Pinpoint the cell where the given text exists, returning its (X, Y) midpoint coordinate. 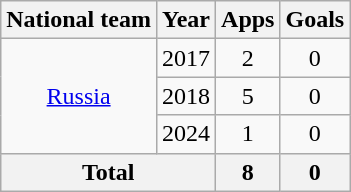
8 (248, 172)
5 (248, 96)
Apps (248, 20)
1 (248, 134)
2 (248, 58)
Total (108, 172)
Goals (315, 20)
Year (186, 20)
National team (79, 20)
2017 (186, 58)
2024 (186, 134)
Russia (79, 96)
2018 (186, 96)
